Output the (x, y) coordinate of the center of the cell containing the given text.  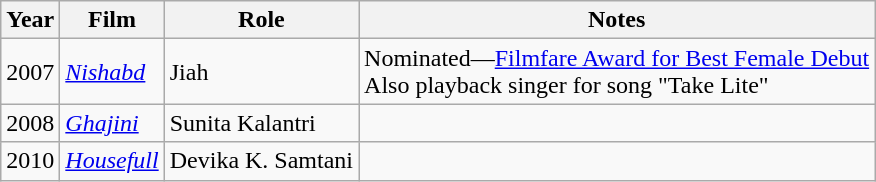
2010 (30, 161)
Nishabd (112, 72)
Notes (617, 20)
Film (112, 20)
Ghajini (112, 123)
Jiah (261, 72)
Role (261, 20)
Sunita Kalantri (261, 123)
Year (30, 20)
Nominated—Filmfare Award for Best Female DebutAlso playback singer for song "Take Lite" (617, 72)
Housefull (112, 161)
Devika K. Samtani (261, 161)
2007 (30, 72)
2008 (30, 123)
